Return the (X, Y) coordinate for the center point of the cell that contains the specified text.  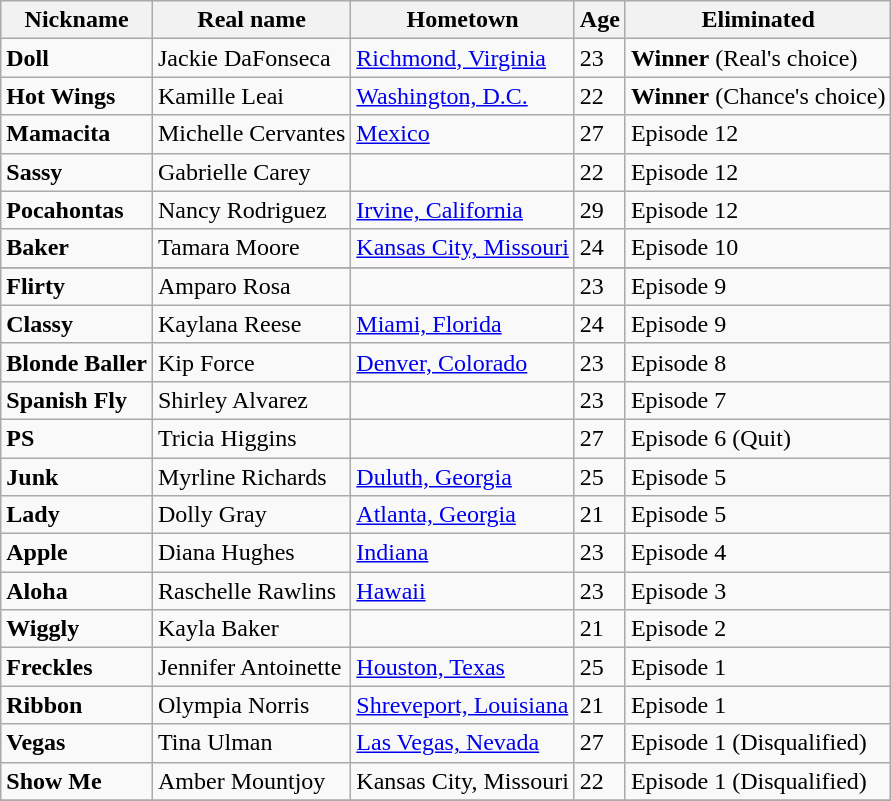
Amber Mountjoy (251, 781)
Nancy Rodriguez (251, 210)
Atlanta, Georgia (463, 515)
Hawaii (463, 591)
Winner (Real's choice) (758, 58)
Episode 8 (758, 362)
Kaylana Reese (251, 324)
Wiggly (77, 629)
Real name (251, 20)
Tina Ulman (251, 743)
Duluth, Georgia (463, 477)
Episode 6 (Quit) (758, 438)
Episode 4 (758, 553)
Nickname (77, 20)
Tamara Moore (251, 248)
Olympia Norris (251, 705)
Classy (77, 324)
PS (77, 438)
Flirty (77, 286)
Doll (77, 58)
Sassy (77, 172)
Show Me (77, 781)
Baker (77, 248)
Mexico (463, 134)
Washington, D.C. (463, 96)
Pocahontas (77, 210)
Winner (Chance's choice) (758, 96)
Houston, Texas (463, 667)
Indiana (463, 553)
Miami, Florida (463, 324)
Mamacita (77, 134)
Diana Hughes (251, 553)
Apple (77, 553)
Gabrielle Carey (251, 172)
Ribbon (77, 705)
Blonde Baller (77, 362)
Myrline Richards (251, 477)
Las Vegas, Nevada (463, 743)
Shirley Alvarez (251, 400)
Hot Wings (77, 96)
Episode 3 (758, 591)
Denver, Colorado (463, 362)
Freckles (77, 667)
Episode 10 (758, 248)
Amparo Rosa (251, 286)
Irvine, California (463, 210)
Aloha (77, 591)
Kayla Baker (251, 629)
Shreveport, Louisiana (463, 705)
Raschelle Rawlins (251, 591)
Junk (77, 477)
Hometown (463, 20)
Dolly Gray (251, 515)
Vegas (77, 743)
Eliminated (758, 20)
Lady (77, 515)
Tricia Higgins (251, 438)
Jackie DaFonseca (251, 58)
29 (600, 210)
Kip Force (251, 362)
Episode 2 (758, 629)
Kamille Leai (251, 96)
Jennifer Antoinette (251, 667)
Spanish Fly (77, 400)
Michelle Cervantes (251, 134)
Episode 7 (758, 400)
Richmond, Virginia (463, 58)
Age (600, 20)
